From the cell containing the given text, extract its center point as [x, y] coordinate. 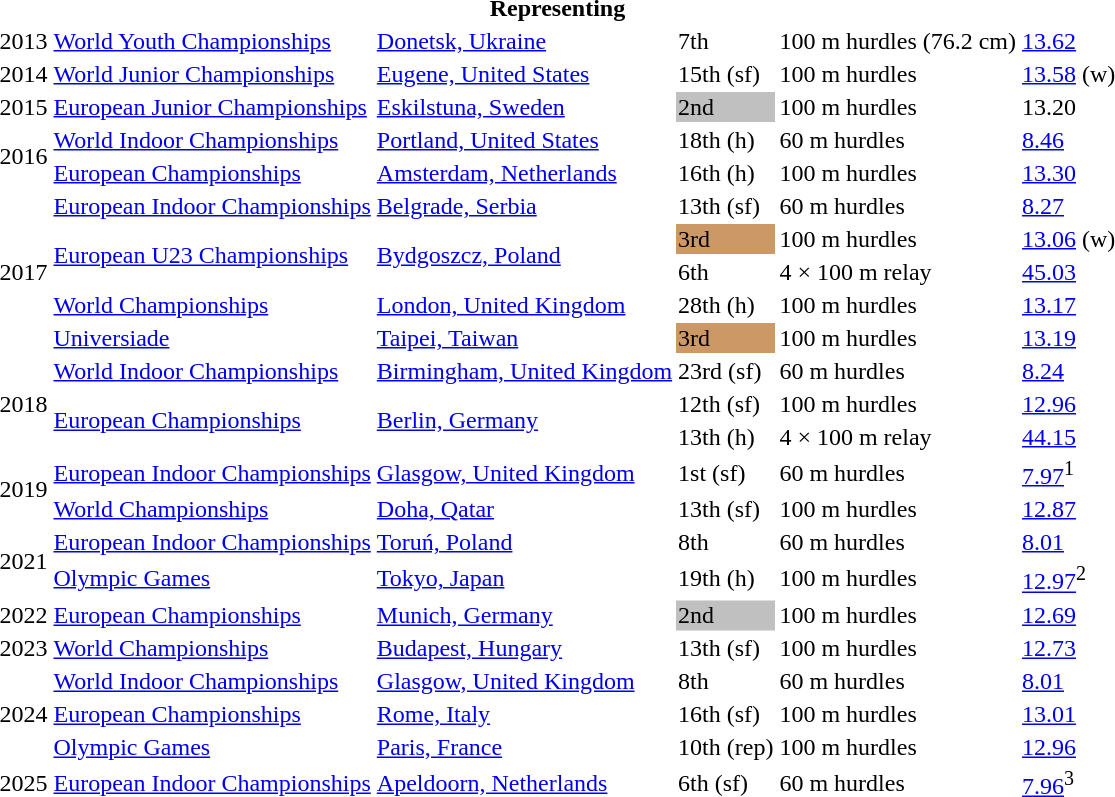
28th (h) [726, 305]
Rome, Italy [524, 714]
Portland, United States [524, 140]
World Youth Championships [212, 41]
Eskilstuna, Sweden [524, 107]
World Junior Championships [212, 74]
Taipei, Taiwan [524, 338]
18th (h) [726, 140]
15th (sf) [726, 74]
Doha, Qatar [524, 509]
100 m hurdles (76.2 cm) [898, 41]
Donetsk, Ukraine [524, 41]
13th (h) [726, 437]
Belgrade, Serbia [524, 206]
Universiade [212, 338]
Paris, France [524, 747]
7th [726, 41]
12th (sf) [726, 404]
Munich, Germany [524, 615]
16th (h) [726, 173]
10th (rep) [726, 747]
1st (sf) [726, 473]
Toruń, Poland [524, 542]
19th (h) [726, 578]
16th (sf) [726, 714]
European U23 Championships [212, 256]
Budapest, Hungary [524, 648]
Berlin, Germany [524, 420]
23rd (sf) [726, 371]
Amsterdam, Netherlands [524, 173]
European Junior Championships [212, 107]
Birmingham, United Kingdom [524, 371]
London, United Kingdom [524, 305]
Bydgoszcz, Poland [524, 256]
Eugene, United States [524, 74]
Tokyo, Japan [524, 578]
6th [726, 272]
